Detect which cell encompasses the target text, then output its (X, Y) center coordinate. 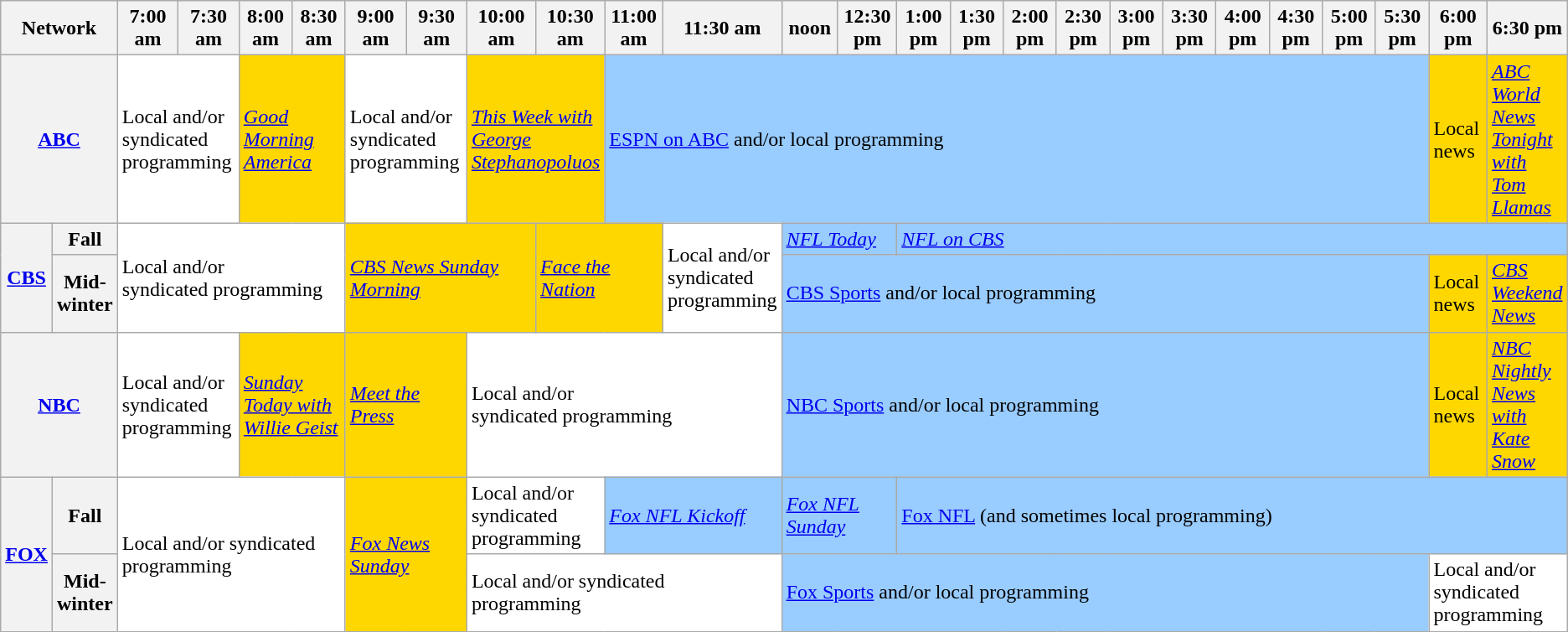
4:30 pm (1296, 28)
6:00 pm (1458, 28)
This Week with George Stephanopoluos (535, 139)
7:00 am (147, 28)
5:00 pm (1349, 28)
ESPN on ABC and/or local programming (1017, 139)
2:00 pm (1030, 28)
Sunday Today with Willie Geist (291, 404)
11:30 am (722, 28)
FOX (27, 554)
12:30 pm (867, 28)
NFL on CBS (1232, 239)
1:00 pm (924, 28)
5:30 pm (1402, 28)
9:30 am (437, 28)
CBS News Sunday Morning (441, 277)
CBS Weekend News (1528, 293)
NBC Nightly News with Kate Snow (1528, 404)
noon (809, 28)
Network (59, 28)
Fox Sports and/or local programming (1106, 593)
ABC (59, 139)
3:30 pm (1189, 28)
8:30 am (319, 28)
7:30 am (209, 28)
8:00 am (266, 28)
Fox NFL (and sometimes local programming) (1232, 515)
Fox NFL Sunday (839, 515)
9:00 am (375, 28)
Meet the Press (405, 404)
1:30 pm (977, 28)
2:30 pm (1083, 28)
CBS (27, 277)
NBC (59, 404)
NBC Sports and/or local programming (1106, 404)
10:30 am (570, 28)
10:00 am (501, 28)
Face the Nation (600, 277)
6:30 pm (1528, 28)
4:00 pm (1243, 28)
Good Morning America (291, 139)
CBS Sports and/or local programming (1106, 293)
ABC World News Tonight with Tom Llamas (1528, 139)
3:00 pm (1137, 28)
Fox NFL Kickoff (694, 515)
NFL Today (839, 239)
11:00 am (634, 28)
Fox News Sunday (405, 554)
